Search for the cell housing the specified text and yield its [x, y] center coordinate. 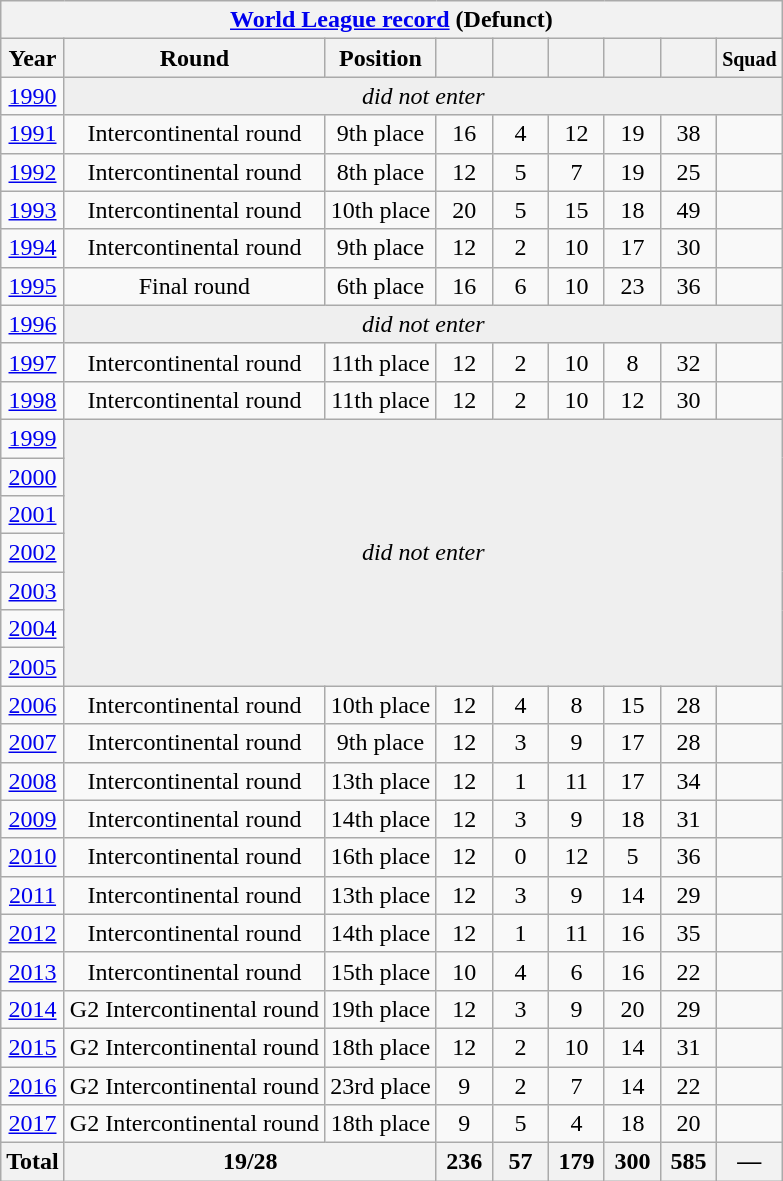
23 [632, 286]
1992 [33, 172]
2007 [33, 743]
25 [689, 172]
300 [632, 1162]
2001 [33, 515]
1990 [33, 96]
32 [689, 362]
34 [689, 781]
2004 [33, 629]
2010 [33, 857]
0 [520, 857]
19/28 [250, 1162]
35 [689, 933]
1993 [33, 210]
49 [689, 210]
2003 [33, 591]
1997 [33, 362]
Final round [194, 286]
179 [576, 1162]
Year [33, 58]
Squad [750, 58]
15th place [381, 971]
1998 [33, 400]
1991 [33, 134]
1999 [33, 438]
6th place [381, 286]
2014 [33, 1009]
2011 [33, 895]
23rd place [381, 1085]
236 [464, 1162]
World League record (Defunct) [392, 20]
16th place [381, 857]
2000 [33, 477]
Round [194, 58]
2005 [33, 667]
2002 [33, 553]
57 [520, 1162]
Position [381, 58]
2006 [33, 705]
2009 [33, 819]
2013 [33, 971]
1996 [33, 324]
2012 [33, 933]
19th place [381, 1009]
1995 [33, 286]
8th place [381, 172]
38 [689, 134]
Total [33, 1162]
2017 [33, 1124]
2016 [33, 1085]
— [750, 1162]
2015 [33, 1047]
1994 [33, 248]
2008 [33, 781]
585 [689, 1162]
